Determine the [X, Y] coordinate at the center of the cell enclosing the given text.  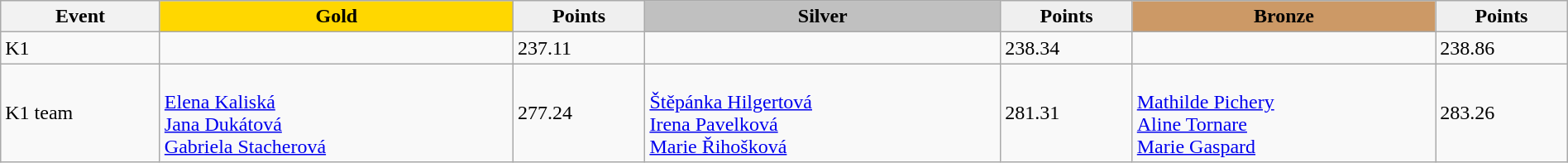
237.11 [579, 48]
Event [81, 17]
281.31 [1067, 113]
238.34 [1067, 48]
K1 team [81, 113]
Bronze [1284, 17]
Mathilde PicheryAline TornareMarie Gaspard [1284, 113]
Gold [336, 17]
Elena KaliskáJana DukátováGabriela Stacherová [336, 113]
Silver [823, 17]
Štěpánka HilgertováIrena PavelkováMarie Řihošková [823, 113]
277.24 [579, 113]
238.86 [1502, 48]
K1 [81, 48]
283.26 [1502, 113]
